Scan for the cell matching the given text and deliver its [x, y] coordinate at center. 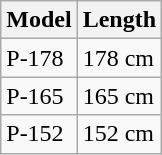
165 cm [119, 96]
178 cm [119, 58]
P-165 [39, 96]
P-152 [39, 134]
Model [39, 20]
Length [119, 20]
152 cm [119, 134]
P-178 [39, 58]
